Return the (x, y) coordinate for the center point of the cell that contains the specified text.  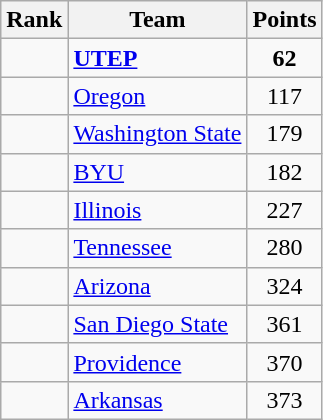
UTEP (158, 58)
324 (284, 286)
Team (158, 20)
Points (284, 20)
Arizona (158, 286)
179 (284, 134)
Illinois (158, 210)
BYU (158, 172)
373 (284, 400)
San Diego State (158, 324)
62 (284, 58)
Rank (34, 20)
Tennessee (158, 248)
Washington State (158, 134)
370 (284, 362)
117 (284, 96)
361 (284, 324)
227 (284, 210)
Providence (158, 362)
Arkansas (158, 400)
Oregon (158, 96)
280 (284, 248)
182 (284, 172)
